Search for the cell housing the specified text and yield its [x, y] center coordinate. 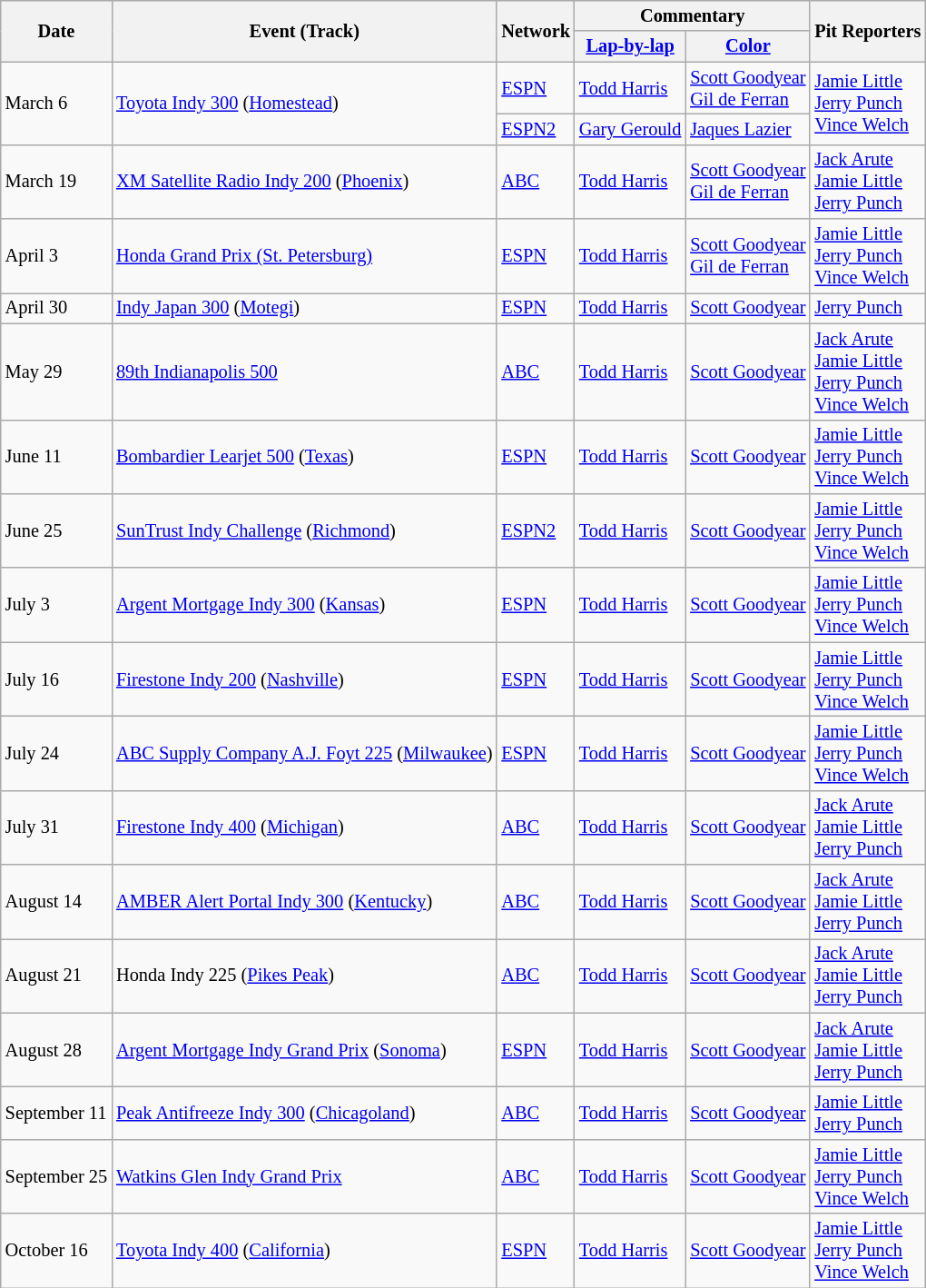
Firestone Indy 200 (Nashville) [304, 679]
Jamie LittleJerry Punch [868, 1113]
Event (Track) [304, 31]
August 21 [56, 976]
89th Indianapolis 500 [304, 372]
April 30 [56, 308]
Jerry Punch [868, 308]
March 19 [56, 182]
July 31 [56, 827]
April 3 [56, 256]
July 3 [56, 605]
July 16 [56, 679]
Jack AruteJamie LittleJerry PunchVince Welch [868, 372]
Lap-by-lap [630, 46]
Indy Japan 300 (Motegi) [304, 308]
Bombardier Learjet 500 (Texas) [304, 457]
Firestone Indy 400 (Michigan) [304, 827]
AMBER Alert Portal Indy 300 (Kentucky) [304, 902]
August 28 [56, 1050]
Peak Antifreeze Indy 300 (Chicagoland) [304, 1113]
Pit Reporters [868, 31]
Argent Mortgage Indy Grand Prix (Sonoma) [304, 1050]
Color [748, 46]
September 11 [56, 1113]
Toyota Indy 300 (Homestead) [304, 104]
July 24 [56, 753]
August 14 [56, 902]
June 11 [56, 457]
Date [56, 31]
Watkins Glen Indy Grand Prix [304, 1176]
SunTrust Indy Challenge (Richmond) [304, 530]
March 6 [56, 104]
May 29 [56, 372]
Network [536, 31]
Honda Grand Prix (St. Petersburg) [304, 256]
ABC Supply Company A.J. Foyt 225 (Milwaukee) [304, 753]
Commentary [692, 15]
XM Satellite Radio Indy 200 (Phoenix) [304, 182]
June 25 [56, 530]
Honda Indy 225 (Pikes Peak) [304, 976]
Toyota Indy 400 (California) [304, 1251]
Jaques Lazier [748, 129]
Gary Gerould [630, 129]
September 25 [56, 1176]
October 16 [56, 1251]
Argent Mortgage Indy 300 (Kansas) [304, 605]
